Scan for the cell matching the given text and deliver its [X, Y] coordinate at center. 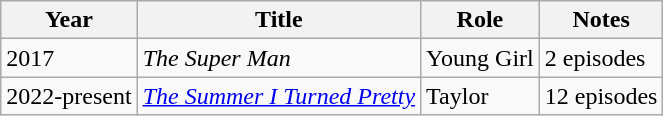
The Super Man [278, 58]
Young Girl [480, 58]
2017 [69, 58]
Notes [601, 20]
2022-present [69, 96]
Year [69, 20]
Role [480, 20]
12 episodes [601, 96]
Taylor [480, 96]
2 episodes [601, 58]
Title [278, 20]
The Summer I Turned Pretty [278, 96]
